Search for the cell housing the specified text and yield its (x, y) center coordinate. 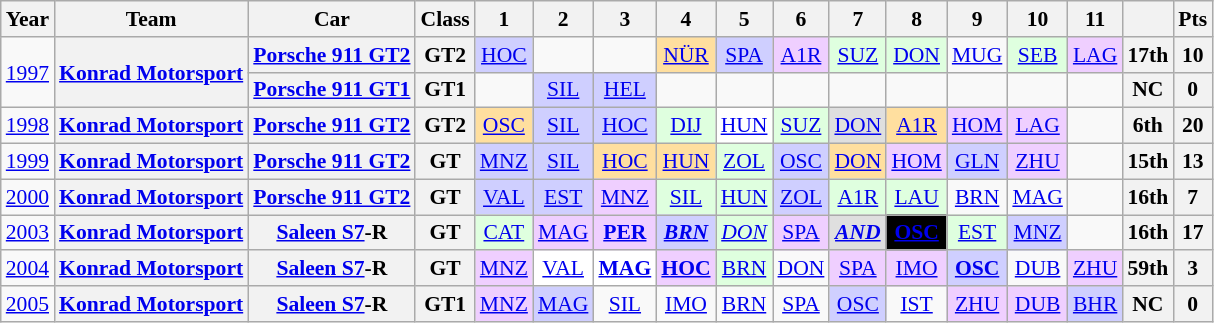
2003 (28, 233)
2004 (28, 269)
BHR (1096, 304)
4 (686, 19)
15th (1148, 162)
CAT (504, 233)
20 (1192, 126)
59th (1148, 269)
Car (332, 19)
DIJ (686, 126)
2000 (28, 197)
8 (916, 19)
5 (744, 19)
SEB (1038, 55)
1997 (28, 72)
17th (1148, 55)
Year (28, 19)
6th (1148, 126)
1 (504, 19)
6 (800, 19)
Class (444, 19)
1998 (28, 126)
2005 (28, 304)
MUG (978, 55)
17 (1192, 233)
IST (916, 304)
13 (1192, 162)
9 (978, 19)
Porsche 911 GT1 (332, 90)
AND (858, 233)
11 (1096, 19)
Team (151, 19)
HEL (624, 90)
2 (564, 19)
1999 (28, 162)
LAU (916, 197)
GLN (978, 162)
Pts (1192, 19)
PER (624, 233)
NÜR (686, 55)
